Extract the (X, Y) coordinate from the center of the cell holding the provided text.  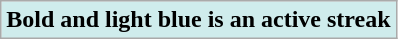
Bold and light blue is an active streak (198, 20)
